Identify which cell holds the provided text, then report its (X, Y) central coordinate. 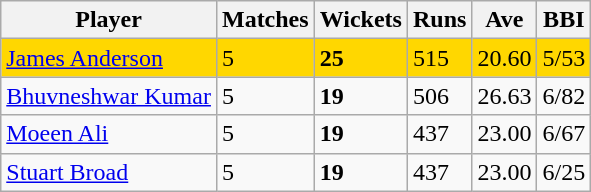
26.63 (504, 96)
Stuart Broad (109, 172)
25 (360, 58)
Ave (504, 20)
6/82 (564, 96)
BBI (564, 20)
Matches (265, 20)
James Anderson (109, 58)
Wickets (360, 20)
5/53 (564, 58)
Moeen Ali (109, 134)
6/67 (564, 134)
Runs (439, 20)
515 (439, 58)
6/25 (564, 172)
20.60 (504, 58)
Bhuvneshwar Kumar (109, 96)
Player (109, 20)
506 (439, 96)
